Identify which cell holds the provided text, then report its (X, Y) central coordinate. 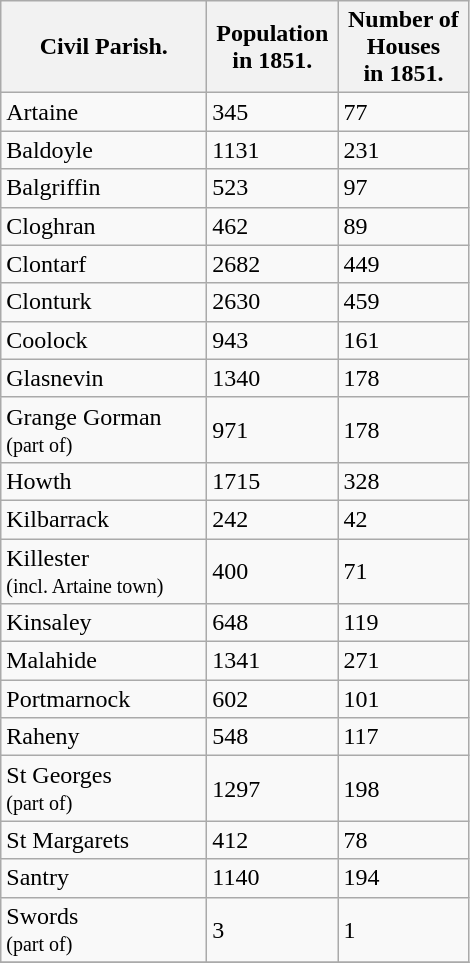
119 (404, 623)
3 (272, 930)
1 (404, 930)
462 (272, 226)
271 (404, 661)
Raheny (104, 737)
Glasnevin (104, 378)
161 (404, 340)
St Margarets (104, 840)
Santry (104, 878)
Clontarf (104, 264)
Portmarnock (104, 699)
1140 (272, 878)
194 (404, 878)
231 (404, 150)
97 (404, 188)
Balgriffin (104, 188)
78 (404, 840)
548 (272, 737)
Killester(incl. Artaine town) (104, 570)
602 (272, 699)
Civil Parish. (104, 47)
42 (404, 519)
1131 (272, 150)
449 (404, 264)
971 (272, 430)
2630 (272, 302)
Population in 1851. (272, 47)
328 (404, 481)
Kinsaley (104, 623)
Coolock (104, 340)
117 (404, 737)
Number of Houses in 1851. (404, 47)
77 (404, 112)
1715 (272, 481)
412 (272, 840)
Cloghran (104, 226)
Howth (104, 481)
Kilbarrack (104, 519)
242 (272, 519)
71 (404, 570)
Artaine (104, 112)
89 (404, 226)
Grange Gorman(part of) (104, 430)
943 (272, 340)
198 (404, 788)
648 (272, 623)
345 (272, 112)
Baldoyle (104, 150)
Clonturk (104, 302)
2682 (272, 264)
459 (404, 302)
St Georges(part of) (104, 788)
1341 (272, 661)
523 (272, 188)
101 (404, 699)
1297 (272, 788)
1340 (272, 378)
400 (272, 570)
Malahide (104, 661)
Swords(part of) (104, 930)
